Scan for the cell matching the given text and deliver its [x, y] coordinate at center. 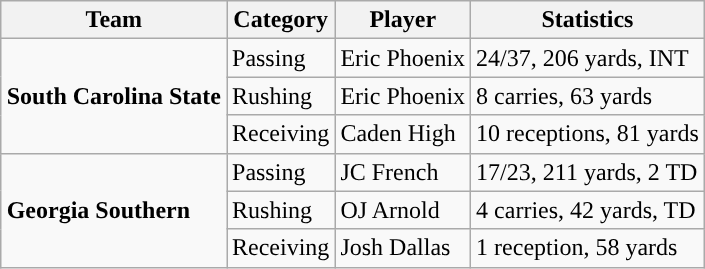
Category [280, 20]
Statistics [588, 20]
Player [403, 20]
24/37, 206 yards, INT [588, 58]
OJ Arnold [403, 210]
South Carolina State [114, 96]
17/23, 211 yards, 2 TD [588, 172]
10 receptions, 81 yards [588, 134]
Team [114, 20]
8 carries, 63 yards [588, 96]
Josh Dallas [403, 248]
Caden High [403, 134]
Georgia Southern [114, 210]
JC French [403, 172]
4 carries, 42 yards, TD [588, 210]
1 reception, 58 yards [588, 248]
